Detect which cell encompasses the target text, then output its [x, y] center coordinate. 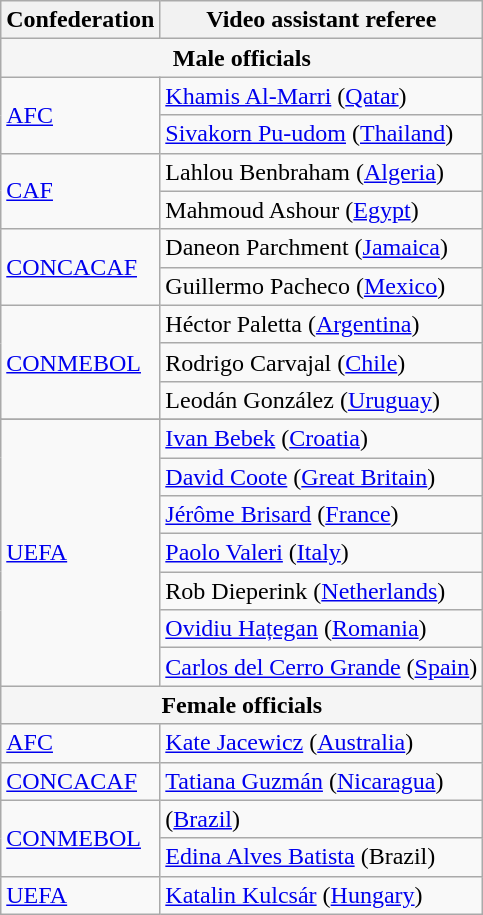
Tatiana Guzmán (Nicaragua) [322, 781]
Katalin Kulcsár (Hungary) [322, 895]
Kate Jacewicz (Australia) [322, 743]
Video assistant referee [322, 20]
Rodrigo Carvajal (Chile) [322, 362]
Rob Dieperink (Netherlands) [322, 591]
Daneon Parchment (Jamaica) [322, 248]
Jérôme Brisard (France) [322, 515]
Sivakorn Pu-udom (Thailand) [322, 134]
Héctor Paletta (Argentina) [322, 324]
Mahmoud Ashour (Egypt) [322, 210]
CAF [80, 191]
David Coote (Great Britain) [322, 477]
Paolo Valeri (Italy) [322, 553]
Carlos del Cerro Grande (Spain) [322, 667]
Female officials [242, 705]
Khamis Al-Marri (Qatar) [322, 96]
Edina Alves Batista (Brazil) [322, 857]
Ovidiu Hațegan (Romania) [322, 629]
Guillermo Pacheco (Mexico) [322, 286]
Male officials [242, 58]
Lahlou Benbraham (Algeria) [322, 172]
Ivan Bebek (Croatia) [322, 438]
(Brazil) [322, 819]
Leodán González (Uruguay) [322, 400]
Confederation [80, 20]
